Detect which cell encompasses the target text, then output its [x, y] center coordinate. 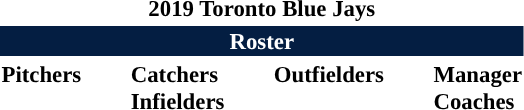
Roster [262, 41]
